From the cell containing the given text, extract its center point as (X, Y) coordinate. 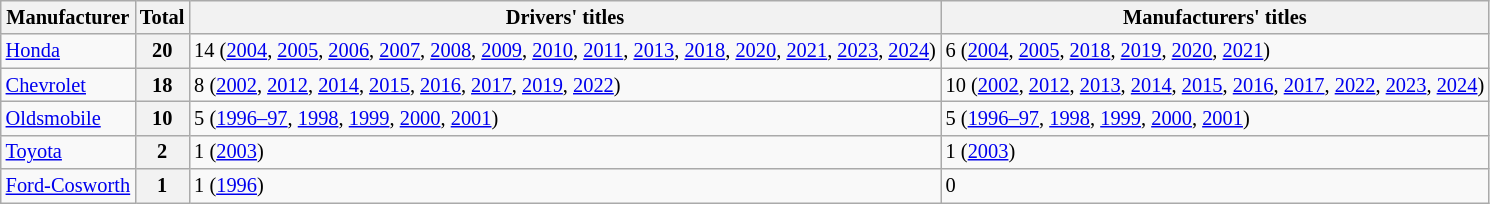
6 (2004, 2005, 2018, 2019, 2020, 2021) (1215, 51)
1 (1996) (564, 186)
10 (2002, 2012, 2013, 2014, 2015, 2016, 2017, 2022, 2023, 2024) (1215, 85)
18 (162, 85)
Manufacturers' titles (1215, 17)
2 (162, 152)
8 (2002, 2012, 2014, 2015, 2016, 2017, 2019, 2022) (564, 85)
Chevrolet (68, 85)
Total (162, 17)
Ford-Cosworth (68, 186)
Manufacturer (68, 17)
Drivers' titles (564, 17)
0 (1215, 186)
Honda (68, 51)
10 (162, 118)
Oldsmobile (68, 118)
14 (2004, 2005, 2006, 2007, 2008, 2009, 2010, 2011, 2013, 2018, 2020, 2021, 2023, 2024) (564, 51)
1 (162, 186)
20 (162, 51)
Toyota (68, 152)
